Capture the cell that displays the provided text and extract its [X, Y] central coordinate. 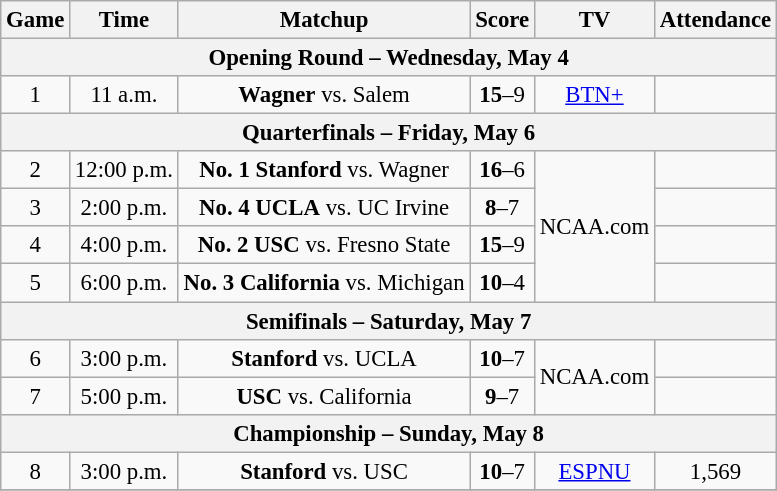
Semifinals – Saturday, May 7 [389, 321]
5:00 p.m. [124, 396]
Stanford vs. UCLA [324, 358]
3 [36, 208]
No. 2 USC vs. Fresno State [324, 245]
4:00 p.m. [124, 245]
11 a.m. [124, 95]
Wagner vs. Salem [324, 95]
TV [594, 20]
BTN+ [594, 95]
No. 4 UCLA vs. UC Irvine [324, 208]
7 [36, 396]
USC vs. California [324, 396]
No. 3 California vs. Michigan [324, 283]
10–4 [502, 283]
Score [502, 20]
6 [36, 358]
ESPNU [594, 471]
12:00 p.m. [124, 170]
Quarterfinals – Friday, May 6 [389, 133]
8 [36, 471]
5 [36, 283]
16–6 [502, 170]
2:00 p.m. [124, 208]
Matchup [324, 20]
9–7 [502, 396]
8–7 [502, 208]
2 [36, 170]
Attendance [715, 20]
No. 1 Stanford vs. Wagner [324, 170]
Time [124, 20]
6:00 p.m. [124, 283]
Game [36, 20]
1,569 [715, 471]
Stanford vs. USC [324, 471]
Championship – Sunday, May 8 [389, 433]
4 [36, 245]
Opening Round – Wednesday, May 4 [389, 58]
1 [36, 95]
